For the text-containing cell, return its midpoint in (X, Y) coordinate format. 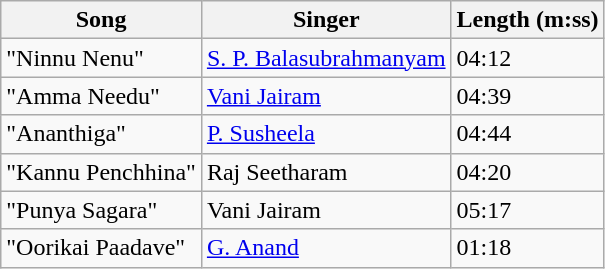
Singer (326, 20)
"Punya Sagara" (102, 210)
"Oorikai Paadave" (102, 248)
05:17 (528, 210)
"Amma Needu" (102, 96)
Song (102, 20)
"Ananthiga" (102, 134)
04:39 (528, 96)
04:44 (528, 134)
Raj Seetharam (326, 172)
01:18 (528, 248)
Length (m:ss) (528, 20)
"Ninnu Nenu" (102, 58)
G. Anand (326, 248)
S. P. Balasubrahmanyam (326, 58)
04:12 (528, 58)
"Kannu Penchhina" (102, 172)
04:20 (528, 172)
P. Susheela (326, 134)
